Identify which cell holds the provided text, then report its [X, Y] central coordinate. 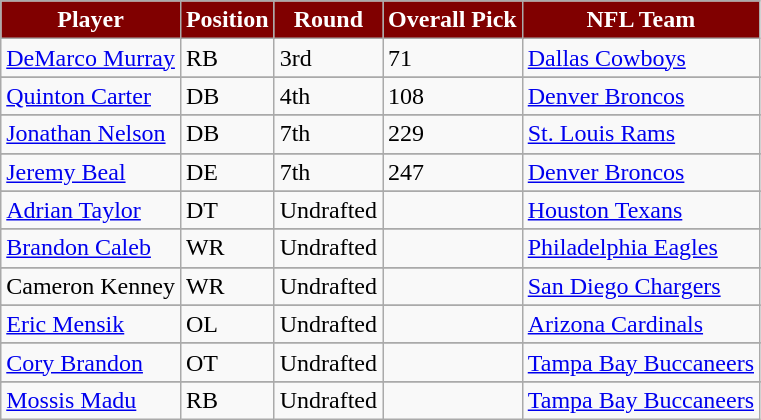
Jonathan Nelson [91, 134]
Houston Texans [640, 210]
3rd [328, 58]
OT [227, 362]
Eric Mensik [91, 324]
108 [453, 96]
Mossis Madu [91, 400]
Position [227, 20]
OL [227, 324]
Adrian Taylor [91, 210]
NFL Team [640, 20]
Arizona Cardinals [640, 324]
Jeremy Beal [91, 172]
Cameron Kenney [91, 286]
Cory Brandon [91, 362]
DE [227, 172]
Round [328, 20]
St. Louis Rams [640, 134]
Overall Pick [453, 20]
DeMarco Murray [91, 58]
Quinton Carter [91, 96]
4th [328, 96]
San Diego Chargers [640, 286]
247 [453, 172]
Philadelphia Eagles [640, 248]
Dallas Cowboys [640, 58]
229 [453, 134]
Player [91, 20]
Brandon Caleb [91, 248]
DT [227, 210]
71 [453, 58]
